Detect which cell encompasses the target text, then output its [X, Y] center coordinate. 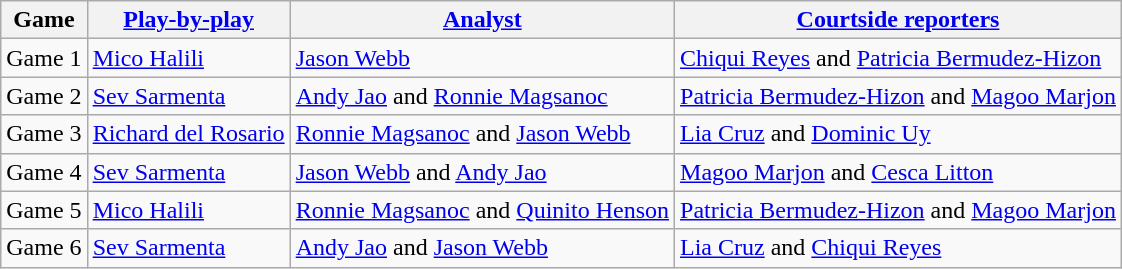
Ronnie Magsanoc and Quinito Henson [482, 210]
Game 5 [44, 210]
Andy Jao and Ronnie Magsanoc [482, 96]
Chiqui Reyes and Patricia Bermudez-Hizon [898, 58]
Ronnie Magsanoc and Jason Webb [482, 134]
Game 2 [44, 96]
Richard del Rosario [188, 134]
Game [44, 20]
Jason Webb and Andy Jao [482, 172]
Andy Jao and Jason Webb [482, 248]
Play-by-play [188, 20]
Game 1 [44, 58]
Game 4 [44, 172]
Analyst [482, 20]
Game 3 [44, 134]
Lia Cruz and Chiqui Reyes [898, 248]
Lia Cruz and Dominic Uy [898, 134]
Game 6 [44, 248]
Jason Webb [482, 58]
Magoo Marjon and Cesca Litton [898, 172]
Courtside reporters [898, 20]
